Return [x, y] of the center of cell containing provided text 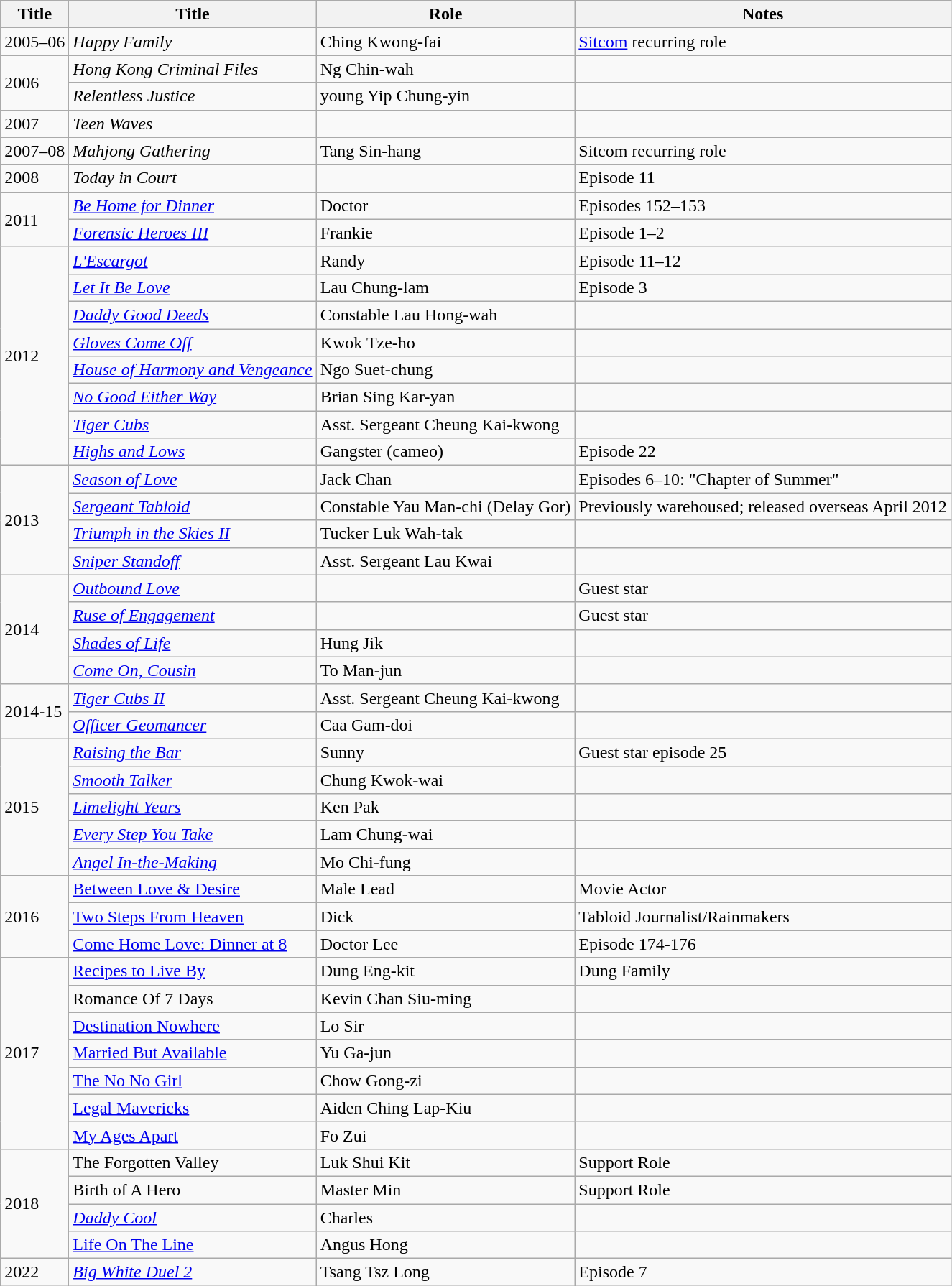
Tiger Cubs II [193, 698]
Daddy Cool [193, 1218]
Hong Kong Criminal Files [193, 69]
Yu Ga-jun [445, 1053]
Daddy Good Deeds [193, 315]
Chow Gong-zi [445, 1081]
2018 [34, 1203]
Episode 1–2 [763, 233]
Episode 3 [763, 287]
Charles [445, 1218]
Married But Available [193, 1053]
L'Escargot [193, 260]
Officer Geomancer [193, 725]
Raising the Bar [193, 752]
Episode 11 [763, 178]
Lau Chung-lam [445, 287]
Episodes 6–10: "Chapter of Summer" [763, 479]
Triumph in the Skies II [193, 534]
2022 [34, 1272]
Highs and Lows [193, 452]
2007 [34, 124]
Sunny [445, 752]
To Man-jun [445, 670]
Randy [445, 260]
Tsang Tsz Long [445, 1272]
Ching Kwong-fai [445, 42]
Angus Hong [445, 1245]
Episode 22 [763, 452]
2012 [34, 356]
Teen Waves [193, 124]
Be Home for Dinner [193, 205]
Kevin Chan Siu-ming [445, 999]
Ruse of Engagement [193, 616]
The Forgotten Valley [193, 1162]
Romance Of 7 Days [193, 999]
2007–08 [34, 151]
2013 [34, 520]
Big White Duel 2 [193, 1272]
Today in Court [193, 178]
Ngo Suet-chung [445, 370]
Lo Sir [445, 1026]
Recipes to Live By [193, 971]
Asst. Sergeant Lau Kwai [445, 561]
Notes [763, 14]
Gloves Come Off [193, 343]
Constable Yau Man-chi (Delay Gor) [445, 506]
Doctor [445, 205]
Sniper Standoff [193, 561]
Doctor Lee [445, 944]
Previously warehoused; released overseas April 2012 [763, 506]
2011 [34, 219]
Ng Chin-wah [445, 69]
young Yip Chung-yin [445, 96]
Dung Eng-kit [445, 971]
Guest star episode 25 [763, 752]
Chung Kwok-wai [445, 780]
Episode 7 [763, 1272]
Master Min [445, 1190]
Smooth Talker [193, 780]
Limelight Years [193, 808]
Brian Sing Kar-yan [445, 397]
Angel In-the-Making [193, 862]
2005–06 [34, 42]
Tabloid Journalist/Rainmakers [763, 917]
Forensic Heroes III [193, 233]
Life On The Line [193, 1245]
Sergeant Tabloid [193, 506]
Luk Shui Kit [445, 1162]
Tiger Cubs [193, 425]
House of Harmony and Vengeance [193, 370]
Hung Jik [445, 643]
Episodes 152–153 [763, 205]
Mahjong Gathering [193, 151]
Every Step You Take [193, 835]
Dick [445, 917]
Kwok Tze-ho [445, 343]
Relentless Justice [193, 96]
Ken Pak [445, 808]
Let It Be Love [193, 287]
Role [445, 14]
Episode 174-176 [763, 944]
Dung Family [763, 971]
Gangster (cameo) [445, 452]
2015 [34, 807]
Fo Zui [445, 1135]
2006 [34, 83]
Outbound Love [193, 588]
Happy Family [193, 42]
2014-15 [34, 711]
Season of Love [193, 479]
Shades of Life [193, 643]
Male Lead [445, 889]
Episode 11–12 [763, 260]
Constable Lau Hong-wah [445, 315]
No Good Either Way [193, 397]
2016 [34, 917]
Legal Mavericks [193, 1108]
Aiden Ching Lap-Kiu [445, 1108]
Frankie [445, 233]
Come On, Cousin [193, 670]
My Ages Apart [193, 1135]
Jack Chan [445, 479]
Destination Nowhere [193, 1026]
Mo Chi-fung [445, 862]
Between Love & Desire [193, 889]
2017 [34, 1053]
2014 [34, 629]
Birth of A Hero [193, 1190]
The No No Girl [193, 1081]
Lam Chung-wai [445, 835]
Come Home Love: Dinner at 8 [193, 944]
Caa Gam-doi [445, 725]
2008 [34, 178]
Tucker Luk Wah-tak [445, 534]
Movie Actor [763, 889]
Tang Sin-hang [445, 151]
Two Steps From Heaven [193, 917]
